Provide the (X, Y) coordinate of the cell's center where the given text is located.  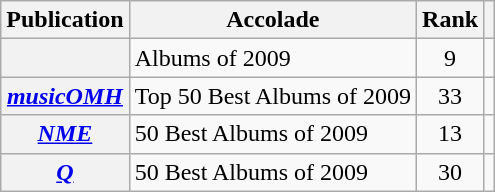
9 (450, 58)
13 (450, 134)
33 (450, 96)
Rank (450, 20)
Top 50 Best Albums of 2009 (272, 96)
musicOMH (65, 96)
Accolade (272, 20)
Albums of 2009 (272, 58)
Publication (65, 20)
Q (65, 172)
NME (65, 134)
30 (450, 172)
